For the text-containing cell, return its midpoint in (x, y) coordinate format. 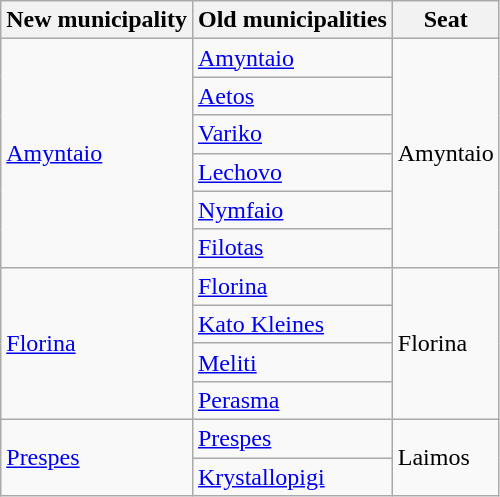
Perasma (292, 400)
Krystallopigi (292, 477)
Meliti (292, 362)
Laimos (446, 457)
Aetos (292, 96)
Nymfaio (292, 210)
New municipality (97, 20)
Filotas (292, 248)
Seat (446, 20)
Kato Kleines (292, 324)
Old municipalities (292, 20)
Variko (292, 134)
Lechovo (292, 172)
